Output the [x, y] coordinate of the center of the cell containing the given text.  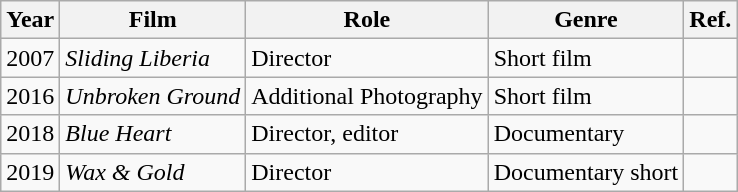
Director, editor [367, 134]
2007 [30, 58]
Documentary short [586, 172]
Documentary [586, 134]
Unbroken Ground [153, 96]
Blue Heart [153, 134]
Film [153, 20]
2018 [30, 134]
Role [367, 20]
Additional Photography [367, 96]
Ref. [710, 20]
Genre [586, 20]
2019 [30, 172]
Wax & Gold [153, 172]
Sliding Liberia [153, 58]
2016 [30, 96]
Year [30, 20]
